Return [X, Y] of the center of cell containing provided text 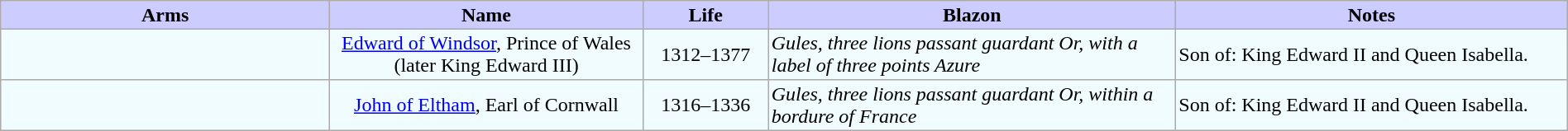
John of Eltham, Earl of Cornwall [486, 105]
Blazon [973, 15]
Gules, three lions passant guardant Or, with a label of three points Azure [973, 54]
1316–1336 [705, 105]
Arms [165, 15]
Name [486, 15]
Edward of Windsor, Prince of Wales(later King Edward III) [486, 54]
Life [705, 15]
1312–1377 [705, 54]
Gules, three lions passant guardant Or, within a bordure of France [973, 105]
Notes [1372, 15]
